For the text-containing cell, return its midpoint in [x, y] coordinate format. 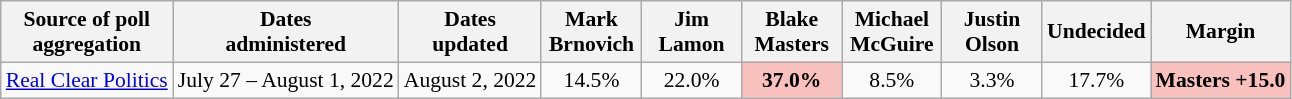
Datesupdated [470, 32]
JimLamon [692, 32]
17.7% [1096, 80]
Margin [1221, 32]
MarkBrnovich [591, 32]
JustinOlson [992, 32]
3.3% [992, 80]
Source of pollaggregation [87, 32]
Datesadministered [286, 32]
August 2, 2022 [470, 80]
July 27 – August 1, 2022 [286, 80]
BlakeMasters [792, 32]
Undecided [1096, 32]
8.5% [892, 80]
MichaelMcGuire [892, 32]
Masters +15.0 [1221, 80]
22.0% [692, 80]
14.5% [591, 80]
37.0% [792, 80]
Real Clear Politics [87, 80]
